Locate the cell with the specified text and output its (X, Y) center coordinate. 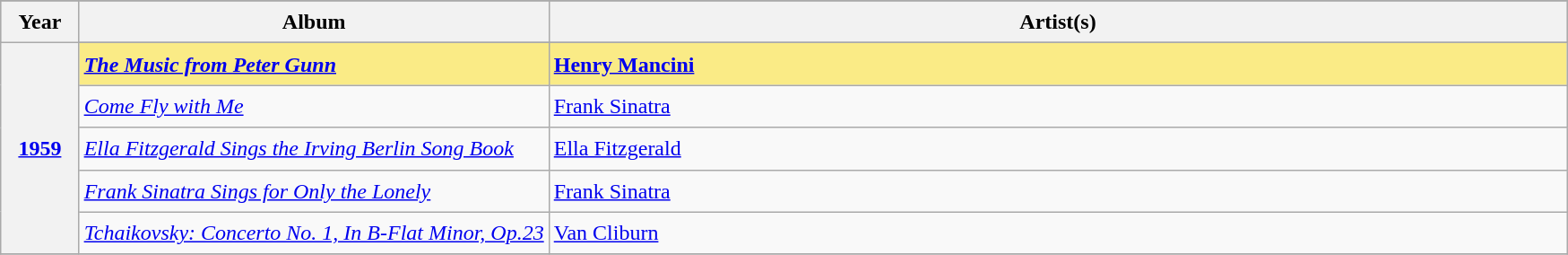
Ella Fitzgerald Sings the Irving Berlin Song Book (314, 149)
Henry Mancini (1058, 65)
Ella Fitzgerald (1058, 149)
Tchaikovsky: Concerto No. 1, In B-Flat Minor, Op.23 (314, 233)
Frank Sinatra Sings for Only the Lonely (314, 190)
Come Fly with Me (314, 106)
Van Cliburn (1058, 233)
Album (314, 22)
Artist(s) (1058, 22)
Year (39, 22)
1959 (39, 149)
The Music from Peter Gunn (314, 65)
